Return the (X, Y) coordinate for the center point of the cell that contains the specified text.  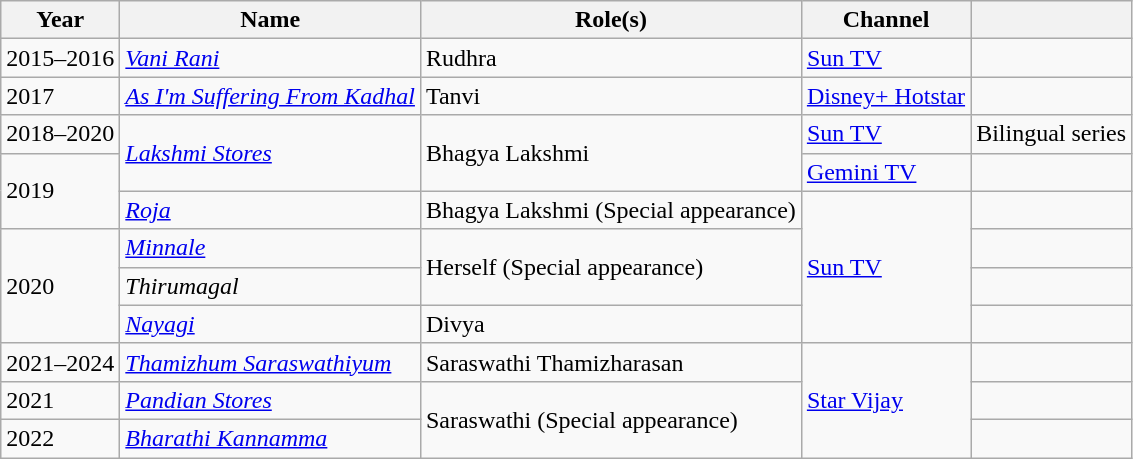
Bharathi Kannamma (270, 438)
Star Vijay (886, 400)
Bilingual series (1052, 134)
2017 (60, 96)
Thirumagal (270, 286)
Name (270, 20)
2018–2020 (60, 134)
2021 (60, 400)
2019 (60, 191)
Pandian Stores (270, 400)
Gemini TV (886, 172)
Year (60, 20)
Bhagya Lakshmi (Special appearance) (610, 210)
Thamizhum Saraswathiyum (270, 362)
Tanvi (610, 96)
Lakshmi Stores (270, 153)
Bhagya Lakshmi (610, 153)
2015–2016 (60, 58)
2020 (60, 286)
2022 (60, 438)
Herself (Special appearance) (610, 267)
Rudhra (610, 58)
Saraswathi (Special appearance) (610, 419)
Roja (270, 210)
Channel (886, 20)
Saraswathi Thamizharasan (610, 362)
Nayagi (270, 324)
2021–2024 (60, 362)
As I'm Suffering From Kadhal (270, 96)
Minnale (270, 248)
Vani Rani (270, 58)
Divya (610, 324)
Role(s) (610, 20)
Disney+ Hotstar (886, 96)
